Pinpoint the cell where the given text exists, returning its [x, y] midpoint coordinate. 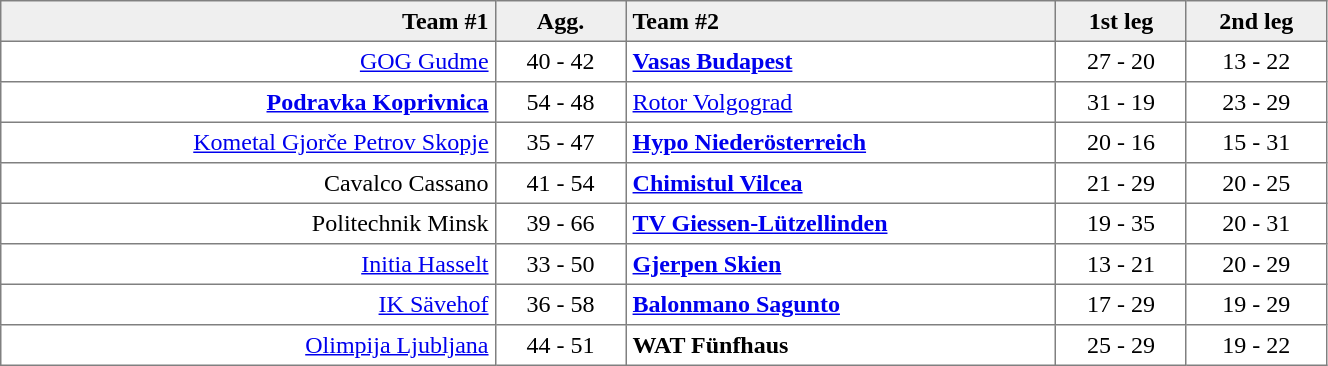
21 - 29 [1122, 183]
20 - 25 [1256, 183]
31 - 19 [1122, 102]
19 - 29 [1256, 304]
27 - 20 [1122, 61]
WAT Fünfhaus [841, 345]
Cavalco Cassano [248, 183]
44 - 51 [560, 345]
Kometal Gjorče Petrov Skopje [248, 142]
1st leg [1122, 21]
13 - 21 [1122, 264]
20 - 29 [1256, 264]
TV Giessen-Lützellinden [841, 223]
19 - 22 [1256, 345]
Hypo Niederösterreich [841, 142]
IK Sävehof [248, 304]
35 - 47 [560, 142]
40 - 42 [560, 61]
GOG Gudme [248, 61]
23 - 29 [1256, 102]
Chimistul Vilcea [841, 183]
Rotor Volgograd [841, 102]
25 - 29 [1122, 345]
54 - 48 [560, 102]
36 - 58 [560, 304]
41 - 54 [560, 183]
33 - 50 [560, 264]
20 - 31 [1256, 223]
39 - 66 [560, 223]
2nd leg [1256, 21]
15 - 31 [1256, 142]
Olimpija Ljubljana [248, 345]
Initia Hasselt [248, 264]
Team #2 [841, 21]
Agg. [560, 21]
Politechnik Minsk [248, 223]
Gjerpen Skien [841, 264]
19 - 35 [1122, 223]
Vasas Budapest [841, 61]
Podravka Koprivnica [248, 102]
Team #1 [248, 21]
17 - 29 [1122, 304]
13 - 22 [1256, 61]
20 - 16 [1122, 142]
Balonmano Sagunto [841, 304]
